Detect which cell encompasses the target text, then output its [x, y] center coordinate. 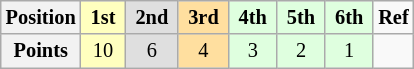
6th [349, 17]
1 [349, 51]
10 [104, 51]
3 [253, 51]
5th [301, 17]
3rd [203, 17]
4th [253, 17]
2 [301, 51]
2nd [152, 17]
Points [41, 51]
Ref [393, 17]
4 [203, 51]
1st [104, 17]
Position [41, 17]
6 [152, 51]
